Return [X, Y] of the center of cell containing provided text 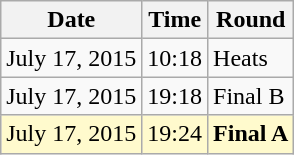
Final A [251, 134]
Heats [251, 58]
19:18 [175, 96]
Final B [251, 96]
19:24 [175, 134]
Time [175, 20]
10:18 [175, 58]
Round [251, 20]
Date [72, 20]
